Find where the given text appears and provide that cell's center as (x, y) coordinate. 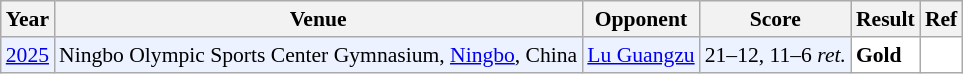
21–12, 11–6 ret. (776, 55)
Year (28, 19)
Lu Guangzu (640, 55)
Score (776, 19)
2025 (28, 55)
Result (886, 19)
Gold (886, 55)
Ref (941, 19)
Opponent (640, 19)
Ningbo Olympic Sports Center Gymnasium, Ningbo, China (318, 55)
Venue (318, 19)
